Extract the [X, Y] coordinate from the center of the cell holding the provided text.  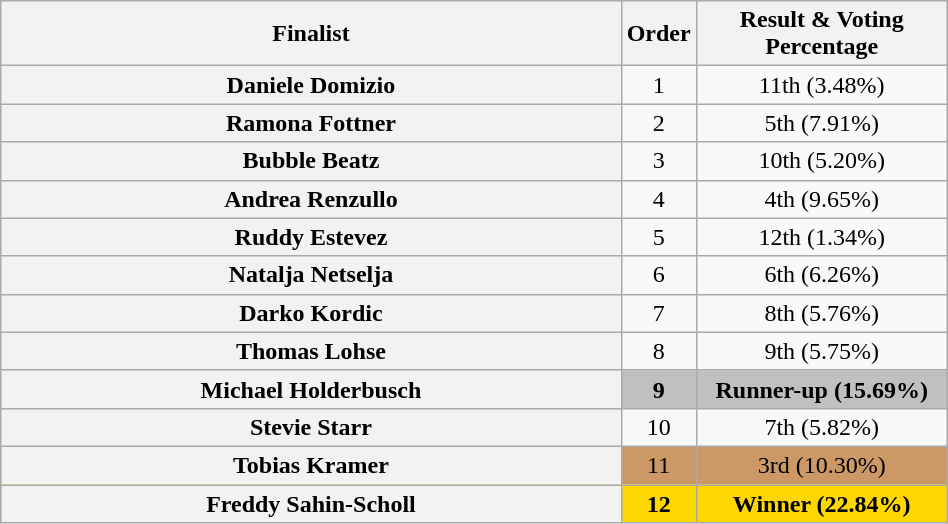
2 [658, 123]
12th (1.34%) [822, 237]
Thomas Lohse [311, 351]
Daniele Domizio [311, 85]
7th (5.82%) [822, 427]
11th (3.48%) [822, 85]
Ramona Fottner [311, 123]
1 [658, 85]
5th (7.91%) [822, 123]
Michael Holderbusch [311, 389]
Ruddy Estevez [311, 237]
Winner (22.84%) [822, 503]
Freddy Sahin-Scholl [311, 503]
10 [658, 427]
Bubble Beatz [311, 161]
4 [658, 199]
6th (6.26%) [822, 275]
12 [658, 503]
Natalja Netselja [311, 275]
10th (5.20%) [822, 161]
Andrea Renzullo [311, 199]
3rd (10.30%) [822, 465]
11 [658, 465]
6 [658, 275]
Finalist [311, 34]
Result & Voting Percentage [822, 34]
5 [658, 237]
Stevie Starr [311, 427]
9th (5.75%) [822, 351]
Order [658, 34]
9 [658, 389]
Darko Kordic [311, 313]
Runner-up (15.69%) [822, 389]
8 [658, 351]
8th (5.76%) [822, 313]
7 [658, 313]
Tobias Kramer [311, 465]
4th (9.65%) [822, 199]
3 [658, 161]
